For the text-containing cell, return its midpoint in [x, y] coordinate format. 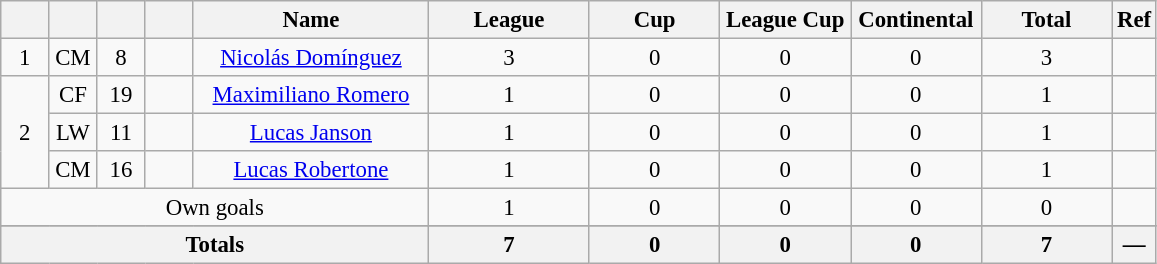
8 [121, 58]
Nicolás Domínguez [311, 58]
2 [25, 132]
League [510, 20]
Maximiliano Romero [311, 95]
Ref [1134, 20]
Own goals [215, 208]
League Cup [786, 20]
Lucas Janson [311, 133]
Totals [215, 245]
19 [121, 95]
Cup [654, 20]
— [1134, 245]
Continental [916, 20]
Lucas Robertone [311, 170]
LW [73, 133]
16 [121, 170]
11 [121, 133]
Name [311, 20]
Total [1046, 20]
CF [73, 95]
